Identify which cell holds the provided text, then report its [X, Y] central coordinate. 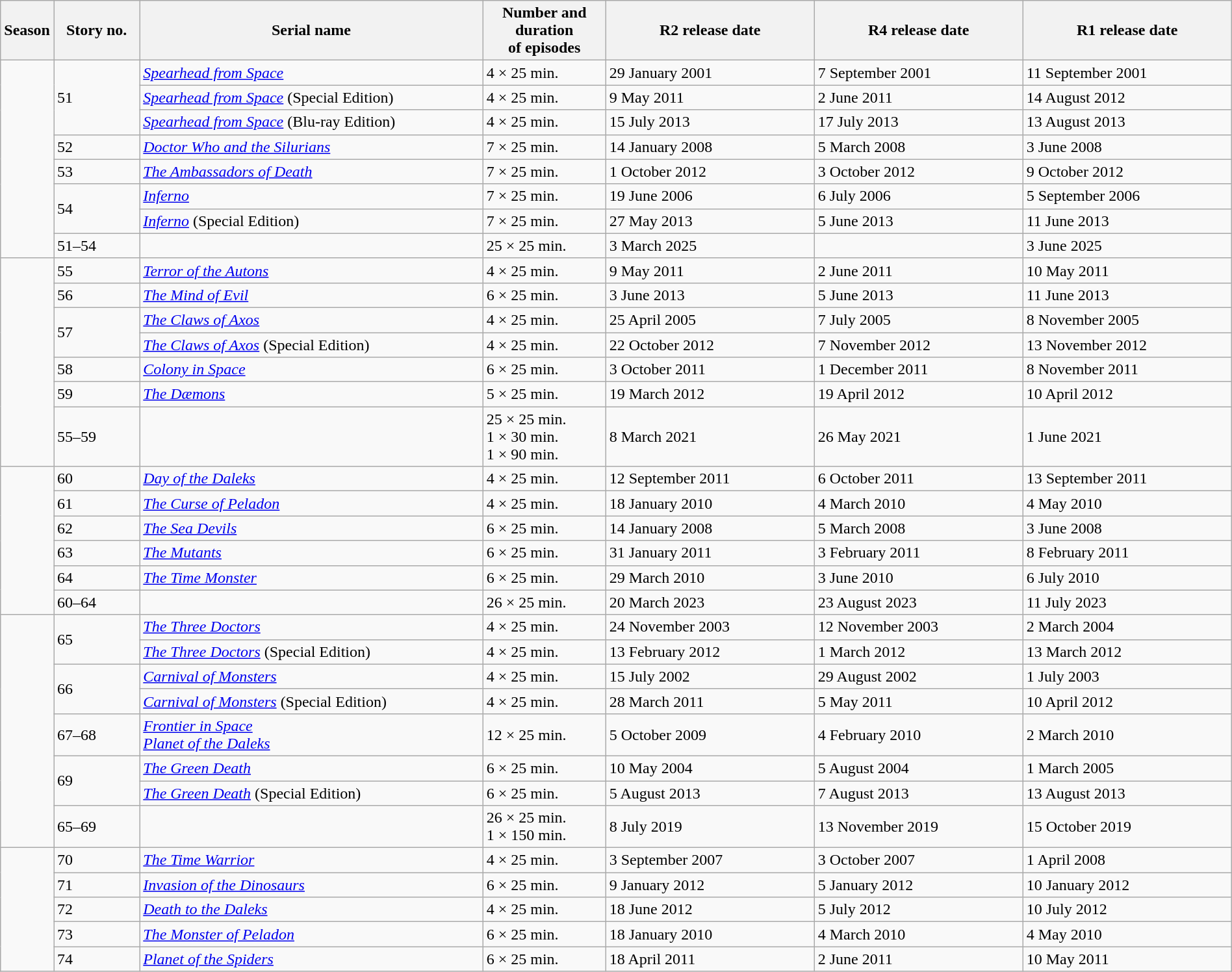
15 October 2019 [1127, 826]
7 August 2013 [919, 793]
3 October 2007 [919, 860]
31 January 2011 [710, 553]
6 July 2010 [1127, 578]
The Dæmons [311, 394]
The Green Death [311, 768]
5 July 2012 [919, 910]
1 March 2012 [919, 652]
Colony in Space [311, 370]
60 [96, 479]
9 October 2012 [1127, 172]
5 January 2012 [919, 885]
19 April 2012 [919, 394]
4 February 2010 [919, 734]
8 November 2005 [1127, 320]
26 May 2021 [919, 437]
19 March 2012 [710, 394]
64 [96, 578]
74 [96, 959]
3 October 2012 [919, 172]
7 July 2005 [919, 320]
8 March 2021 [710, 437]
29 March 2010 [710, 578]
13 March 2012 [1127, 652]
1 June 2021 [1127, 437]
54 [96, 209]
8 February 2011 [1127, 553]
R4 release date [919, 31]
58 [96, 370]
26 × 25 min.1 × 150 min. [545, 826]
The Mutants [311, 553]
51 [96, 97]
5 October 2009 [710, 734]
6 July 2006 [919, 196]
66 [96, 689]
Carnival of Monsters (Special Edition) [311, 701]
55–59 [96, 437]
The Sea Devils [311, 528]
3 February 2011 [919, 553]
3 October 2011 [710, 370]
71 [96, 885]
69 [96, 780]
13 September 2011 [1127, 479]
59 [96, 394]
1 April 2008 [1127, 860]
18 April 2011 [710, 959]
72 [96, 910]
57 [96, 332]
26 × 25 min. [545, 602]
25 April 2005 [710, 320]
1 December 2011 [919, 370]
13 November 2019 [919, 826]
The Three Doctors (Special Edition) [311, 652]
Story no. [96, 31]
13 February 2012 [710, 652]
5 × 25 min. [545, 394]
5 August 2013 [710, 793]
11 September 2001 [1127, 73]
The Time Monster [311, 578]
19 June 2006 [710, 196]
11 July 2023 [1127, 602]
5 May 2011 [919, 701]
The Claws of Axos [311, 320]
65–69 [96, 826]
23 August 2023 [919, 602]
The Ambassadors of Death [311, 172]
15 July 2002 [710, 676]
Death to the Daleks [311, 910]
Spearhead from Space [311, 73]
3 June 2010 [919, 578]
Spearhead from Space (Blu-ray Edition) [311, 122]
5 September 2006 [1127, 196]
Frontier in SpacePlanet of the Daleks [311, 734]
Inferno [311, 196]
R1 release date [1127, 31]
2 March 2010 [1127, 734]
The Curse of Peladon [311, 504]
12 November 2003 [919, 627]
Planet of the Spiders [311, 959]
24 November 2003 [710, 627]
73 [96, 934]
3 June 2025 [1127, 246]
14 August 2012 [1127, 97]
12 × 25 min. [545, 734]
13 November 2012 [1127, 345]
63 [96, 553]
70 [96, 860]
Serial name [311, 31]
Season [27, 31]
Terror of the Autons [311, 270]
The Time Warrior [311, 860]
52 [96, 147]
56 [96, 295]
Inferno (Special Edition) [311, 221]
Spearhead from Space (Special Edition) [311, 97]
1 October 2012 [710, 172]
67–68 [96, 734]
10 May 2004 [710, 768]
22 October 2012 [710, 345]
10 January 2012 [1127, 885]
3 March 2025 [710, 246]
Doctor Who and the Silurians [311, 147]
Carnival of Monsters [311, 676]
The Monster of Peladon [311, 934]
9 January 2012 [710, 885]
65 [96, 639]
12 September 2011 [710, 479]
61 [96, 504]
7 September 2001 [919, 73]
15 July 2013 [710, 122]
Day of the Daleks [311, 479]
The Three Doctors [311, 627]
27 May 2013 [710, 221]
1 March 2005 [1127, 768]
3 June 2013 [710, 295]
51–54 [96, 246]
25 × 25 min. [545, 246]
The Mind of Evil [311, 295]
1 July 2003 [1127, 676]
17 July 2013 [919, 122]
8 July 2019 [710, 826]
60–64 [96, 602]
7 November 2012 [919, 345]
62 [96, 528]
29 January 2001 [710, 73]
Number and durationof episodes [545, 31]
6 October 2011 [919, 479]
The Claws of Axos (Special Edition) [311, 345]
53 [96, 172]
18 June 2012 [710, 910]
R2 release date [710, 31]
29 August 2002 [919, 676]
Invasion of the Dinosaurs [311, 885]
25 × 25 min.1 × 30 min.1 × 90 min. [545, 437]
8 November 2011 [1127, 370]
2 March 2004 [1127, 627]
20 March 2023 [710, 602]
The Green Death (Special Edition) [311, 793]
3 September 2007 [710, 860]
28 March 2011 [710, 701]
5 August 2004 [919, 768]
55 [96, 270]
10 July 2012 [1127, 910]
